Find where the given text appears and provide that cell's center as [x, y] coordinate. 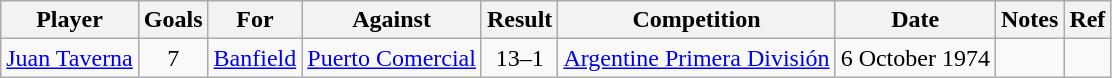
Goals [173, 20]
Ref [1088, 20]
Result [519, 20]
Notes [1029, 20]
7 [173, 58]
Competition [696, 20]
For [255, 20]
Banfield [255, 58]
Puerto Comercial [392, 58]
Date [915, 20]
Player [70, 20]
6 October 1974 [915, 58]
Against [392, 20]
13–1 [519, 58]
Juan Taverna [70, 58]
Argentine Primera División [696, 58]
